For the text-containing cell, return its midpoint in (x, y) coordinate format. 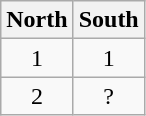
North (37, 20)
South (108, 20)
? (108, 96)
2 (37, 96)
